Return the (x, y) coordinate for the center point of the cell that contains the specified text.  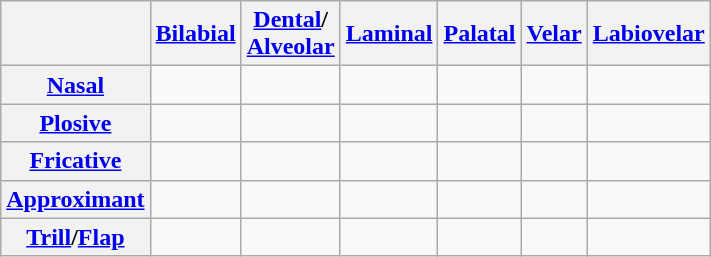
Laminal (389, 34)
Velar (554, 34)
Plosive (76, 123)
Bilabial (196, 34)
Approximant (76, 199)
Dental/Alveolar (290, 34)
Palatal (480, 34)
Fricative (76, 161)
Nasal (76, 85)
Labiovelar (648, 34)
Trill/Flap (76, 237)
